Determine the [x, y] coordinate at the center of the cell enclosing the given text.  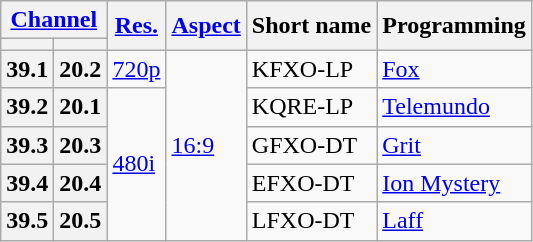
20.5 [80, 221]
20.4 [80, 183]
Telemundo [454, 107]
GFXO-DT [311, 145]
39.4 [28, 183]
20.1 [80, 107]
39.3 [28, 145]
KFXO-LP [311, 69]
720p [136, 69]
39.2 [28, 107]
Fox [454, 69]
20.2 [80, 69]
39.5 [28, 221]
Ion Mystery [454, 183]
EFXO-DT [311, 183]
480i [136, 164]
KQRE-LP [311, 107]
Short name [311, 26]
LFXO-DT [311, 221]
Aspect [206, 26]
Grit [454, 145]
Res. [136, 26]
Laff [454, 221]
20.3 [80, 145]
39.1 [28, 69]
Channel [54, 20]
Programming [454, 26]
16:9 [206, 145]
